Find where the given text appears and provide that cell's center as [X, Y] coordinate. 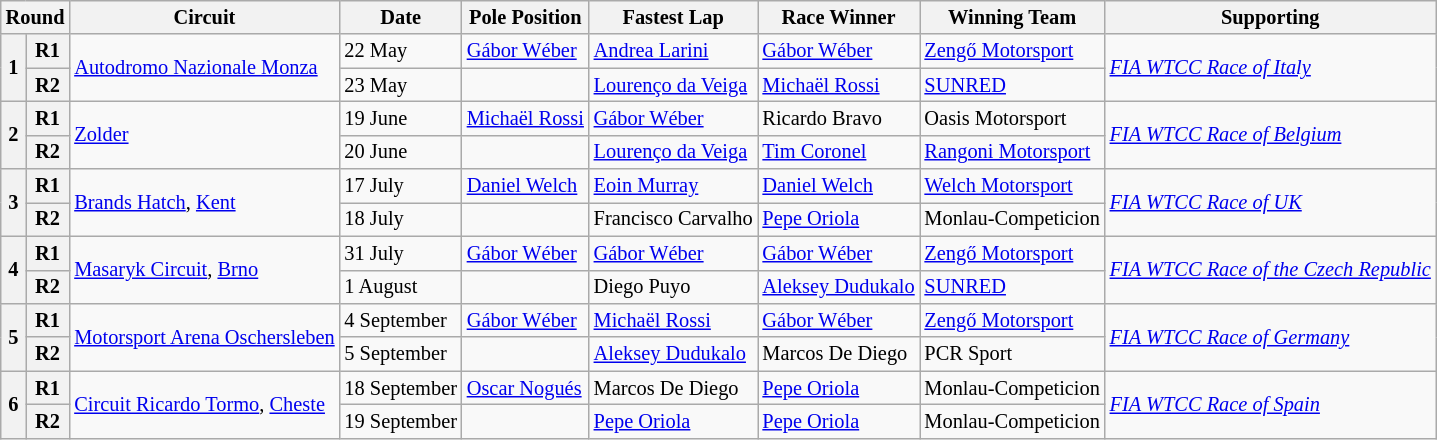
31 July [400, 253]
3 [14, 202]
5 September [400, 354]
Francisco Carvalho [674, 219]
23 May [400, 85]
PCR Sport [1012, 354]
Masaryk Circuit, Brno [204, 270]
FIA WTCC Race of Belgium [1270, 134]
1 August [400, 287]
19 September [400, 421]
Supporting [1270, 17]
18 September [400, 388]
Oasis Motorsport [1012, 118]
5 [14, 336]
20 June [400, 152]
4 September [400, 320]
Winning Team [1012, 17]
Rangoni Motorsport [1012, 152]
Race Winner [839, 17]
FIA WTCC Race of UK [1270, 202]
FIA WTCC Race of the Czech Republic [1270, 270]
FIA WTCC Race of Germany [1270, 336]
Tim Coronel [839, 152]
Diego Puyo [674, 287]
Date [400, 17]
4 [14, 270]
Andrea Larini [674, 51]
Eoin Murray [674, 186]
Brands Hatch, Kent [204, 202]
18 July [400, 219]
FIA WTCC Race of Spain [1270, 404]
Fastest Lap [674, 17]
22 May [400, 51]
Oscar Nogués [526, 388]
FIA WTCC Race of Italy [1270, 68]
19 June [400, 118]
Autodromo Nazionale Monza [204, 68]
Round [36, 17]
6 [14, 404]
Welch Motorsport [1012, 186]
Circuit Ricardo Tormo, Cheste [204, 404]
Circuit [204, 17]
17 July [400, 186]
Pole Position [526, 17]
Ricardo Bravo [839, 118]
Motorsport Arena Oschersleben [204, 336]
1 [14, 68]
2 [14, 134]
Zolder [204, 134]
